Search for the cell housing the specified text and yield its (x, y) center coordinate. 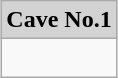
Cave No.1 (59, 20)
